Capture the cell that displays the provided text and extract its (X, Y) central coordinate. 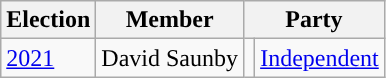
Independent (320, 58)
2021 (48, 58)
David Saunby (170, 58)
Party (314, 20)
Election (48, 20)
Member (170, 20)
